For the text-containing cell, return its midpoint in [x, y] coordinate format. 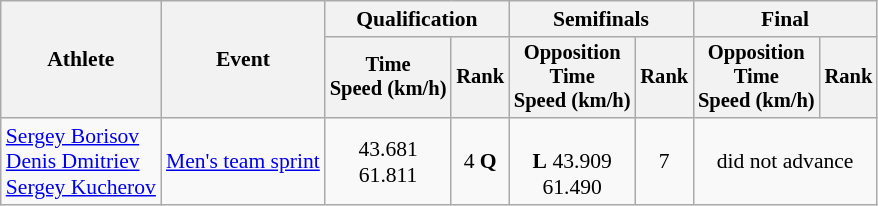
7 [664, 162]
Athlete [81, 60]
Qualification [417, 19]
Final [785, 19]
did not advance [785, 162]
43.68161.811 [388, 162]
Event [243, 60]
Sergey Borisov Denis Dmitriev Sergey Kucherov [81, 162]
Semifinals [601, 19]
Men's team sprint [243, 162]
TimeSpeed (km/h) [388, 78]
L 43.90961.490 [572, 162]
4 Q [480, 162]
